Identify which cell holds the provided text, then report its [x, y] central coordinate. 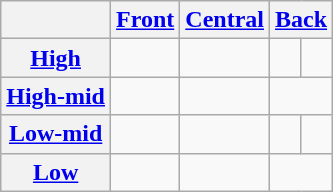
Front [146, 20]
Low [56, 172]
High-mid [56, 96]
Back [302, 20]
Low-mid [56, 134]
Central [225, 20]
High [56, 58]
